Provide the (x, y) coordinate of the cell's center where the given text is located.  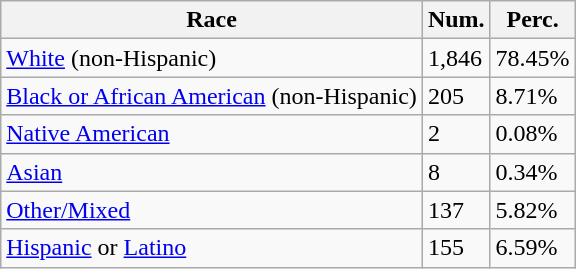
5.82% (532, 210)
Perc. (532, 20)
155 (456, 248)
Asian (212, 172)
137 (456, 210)
78.45% (532, 58)
Native American (212, 134)
Race (212, 20)
0.08% (532, 134)
White (non-Hispanic) (212, 58)
2 (456, 134)
Black or African American (non-Hispanic) (212, 96)
205 (456, 96)
1,846 (456, 58)
6.59% (532, 248)
Num. (456, 20)
Other/Mixed (212, 210)
8 (456, 172)
Hispanic or Latino (212, 248)
8.71% (532, 96)
0.34% (532, 172)
